Locate the cell with the specified text and output its (X, Y) center coordinate. 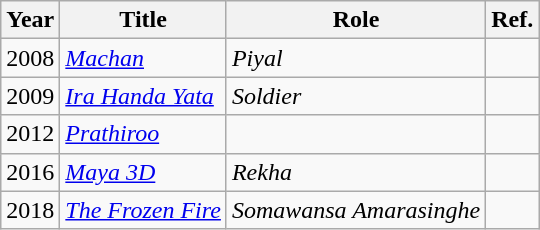
Role (356, 20)
2012 (30, 134)
2008 (30, 58)
Title (144, 20)
2009 (30, 96)
Year (30, 20)
Prathiroo (144, 134)
Ref. (512, 20)
2016 (30, 172)
Maya 3D (144, 172)
Machan (144, 58)
Soldier (356, 96)
Rekha (356, 172)
Somawansa Amarasinghe (356, 210)
Ira Handa Yata (144, 96)
2018 (30, 210)
The Frozen Fire (144, 210)
Piyal (356, 58)
